Search for the cell housing the specified text and yield its [X, Y] center coordinate. 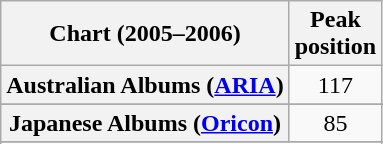
Peakposition [335, 34]
117 [335, 85]
Japanese Albums (Oricon) [145, 123]
Chart (2005–2006) [145, 34]
85 [335, 123]
Australian Albums (ARIA) [145, 85]
